Determine the (X, Y) coordinate at the center of the cell enclosing the given text.  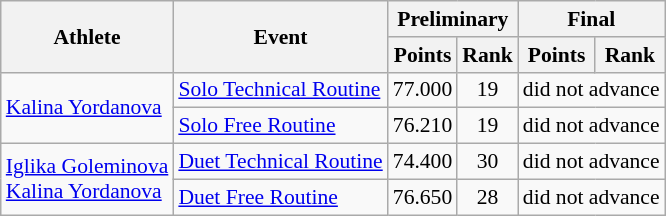
76.210 (422, 126)
74.400 (422, 162)
28 (488, 197)
77.000 (422, 90)
Final (592, 19)
Preliminary (453, 19)
76.650 (422, 197)
Solo Technical Routine (280, 90)
Kalina Yordanova (88, 108)
Iglika GoleminovaKalina Yordanova (88, 180)
Solo Free Routine (280, 126)
Athlete (88, 36)
30 (488, 162)
Event (280, 36)
Duet Free Routine (280, 197)
Duet Technical Routine (280, 162)
